Output the (X, Y) coordinate of the center of the cell containing the given text.  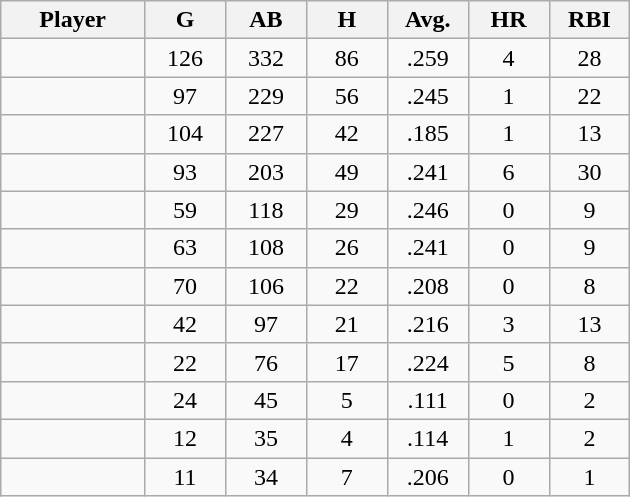
Player (73, 20)
.208 (428, 286)
24 (186, 400)
227 (266, 134)
H (346, 20)
49 (346, 172)
203 (266, 172)
76 (266, 362)
.245 (428, 96)
G (186, 20)
17 (346, 362)
34 (266, 477)
229 (266, 96)
106 (266, 286)
126 (186, 58)
70 (186, 286)
86 (346, 58)
12 (186, 438)
28 (590, 58)
59 (186, 210)
6 (508, 172)
11 (186, 477)
56 (346, 96)
29 (346, 210)
.111 (428, 400)
26 (346, 248)
.185 (428, 134)
3 (508, 324)
45 (266, 400)
21 (346, 324)
.114 (428, 438)
.259 (428, 58)
108 (266, 248)
.206 (428, 477)
.216 (428, 324)
118 (266, 210)
.246 (428, 210)
Avg. (428, 20)
7 (346, 477)
35 (266, 438)
63 (186, 248)
HR (508, 20)
.224 (428, 362)
RBI (590, 20)
AB (266, 20)
104 (186, 134)
93 (186, 172)
332 (266, 58)
30 (590, 172)
